Return the [X, Y] coordinate for the center point of the cell that contains the specified text.  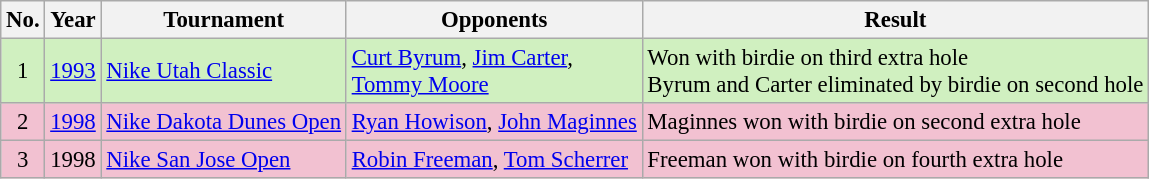
Nike Dakota Dunes Open [224, 122]
Freeman won with birdie on fourth extra hole [896, 160]
No. [23, 20]
Robin Freeman, Tom Scherrer [494, 160]
Nike Utah Classic [224, 72]
1993 [73, 72]
Curt Byrum, Jim Carter, Tommy Moore [494, 72]
Maginnes won with birdie on second extra hole [896, 122]
2 [23, 122]
Nike San Jose Open [224, 160]
1 [23, 72]
Won with birdie on third extra holeByrum and Carter eliminated by birdie on second hole [896, 72]
Year [73, 20]
Tournament [224, 20]
Opponents [494, 20]
Ryan Howison, John Maginnes [494, 122]
3 [23, 160]
Result [896, 20]
